Extract the (X, Y) coordinate from the center of the cell holding the provided text.  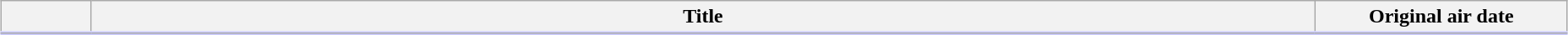
Title (703, 17)
Original air date (1441, 17)
